Return [X, Y] of the center of cell containing provided text 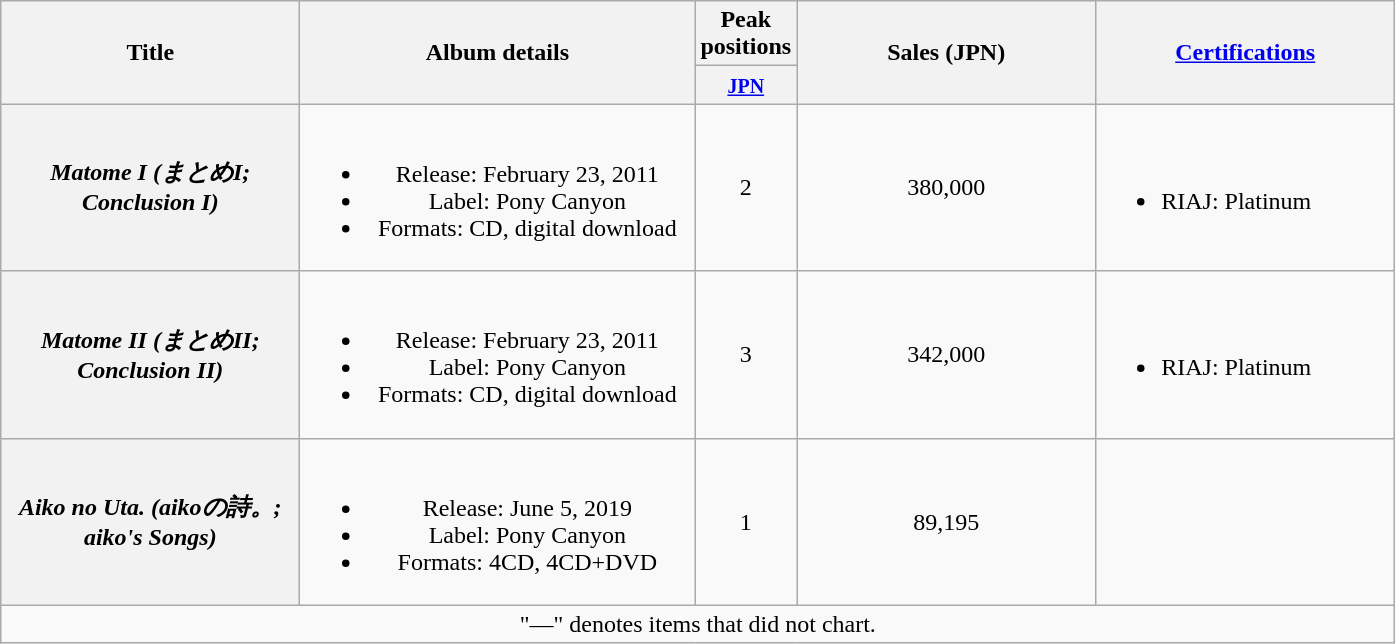
Album details [498, 52]
342,000 [946, 354]
"—" denotes items that did not chart. [698, 624]
JPN [746, 85]
Matome II (まとめII; Conclusion II) [150, 354]
3 [746, 354]
2 [746, 188]
Aiko no Uta. (aikoの詩。; aiko's Songs) [150, 522]
380,000 [946, 188]
1 [746, 522]
Release: June 5, 2019Label: Pony CanyonFormats: 4CD, 4CD+DVD [498, 522]
Matome I (まとめI; Conclusion I) [150, 188]
Sales (JPN) [946, 52]
Certifications [1246, 52]
Title [150, 52]
89,195 [946, 522]
Peak positions [746, 34]
